Output the (x, y) coordinate of the center of the cell containing the given text.  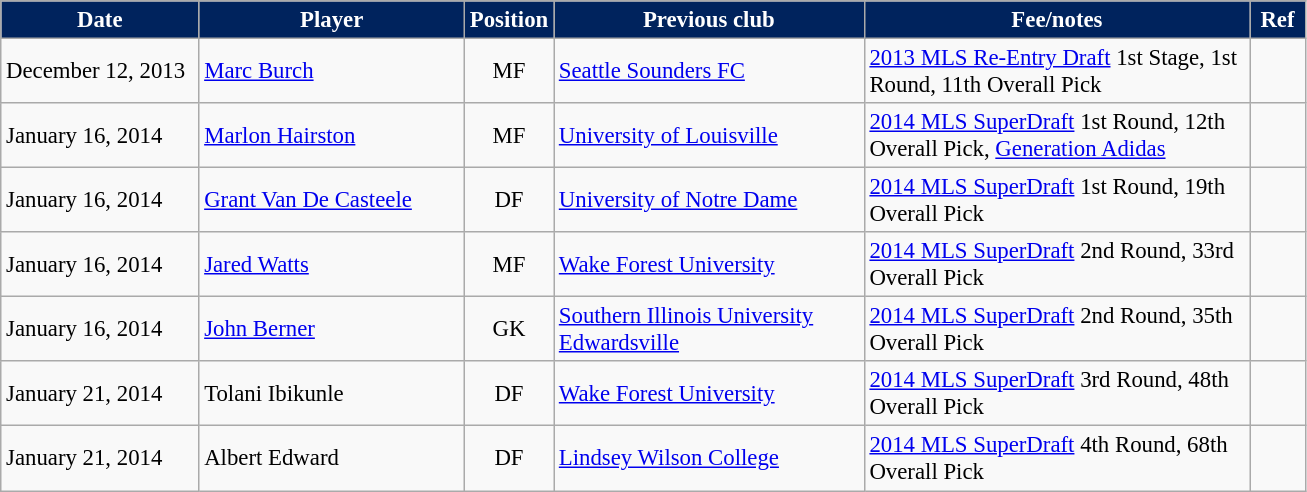
Ref (1278, 20)
Jared Watts (332, 264)
2014 MLS SuperDraft 3rd Round, 48th Overall Pick (1057, 394)
Southern Illinois University Edwardsville (710, 330)
Seattle Sounders FC (710, 72)
Position (508, 20)
2014 MLS SuperDraft 1st Round, 12th Overall Pick, Generation Adidas (1057, 136)
2014 MLS SuperDraft 2nd Round, 33rd Overall Pick (1057, 264)
Albert Edward (332, 458)
University of Notre Dame (710, 200)
Fee/notes (1057, 20)
2014 MLS SuperDraft 4th Round, 68th Overall Pick (1057, 458)
Lindsey Wilson College (710, 458)
2014 MLS SuperDraft 1st Round, 19th Overall Pick (1057, 200)
Previous club (710, 20)
2013 MLS Re-Entry Draft 1st Stage, 1st Round, 11th Overall Pick (1057, 72)
University of Louisville (710, 136)
Marlon Hairston (332, 136)
2014 MLS SuperDraft 2nd Round, 35th Overall Pick (1057, 330)
Marc Burch (332, 72)
John Berner (332, 330)
December 12, 2013 (100, 72)
Date (100, 20)
Grant Van De Casteele (332, 200)
Tolani Ibikunle (332, 394)
Player (332, 20)
GK (508, 330)
